Provide the [x, y] coordinate of the cell's center where the given text is located.  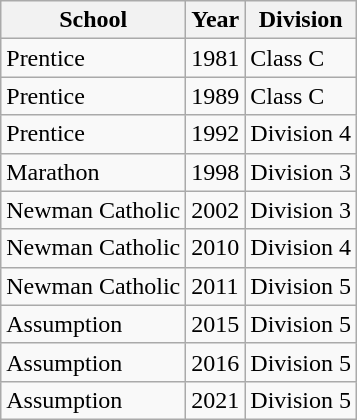
2016 [216, 362]
Year [216, 20]
1998 [216, 172]
1992 [216, 134]
2011 [216, 286]
2002 [216, 210]
2010 [216, 248]
Division [301, 20]
1989 [216, 96]
Marathon [94, 172]
2015 [216, 324]
1981 [216, 58]
2021 [216, 400]
School [94, 20]
